Identify which cell holds the provided text, then report its [X, Y] central coordinate. 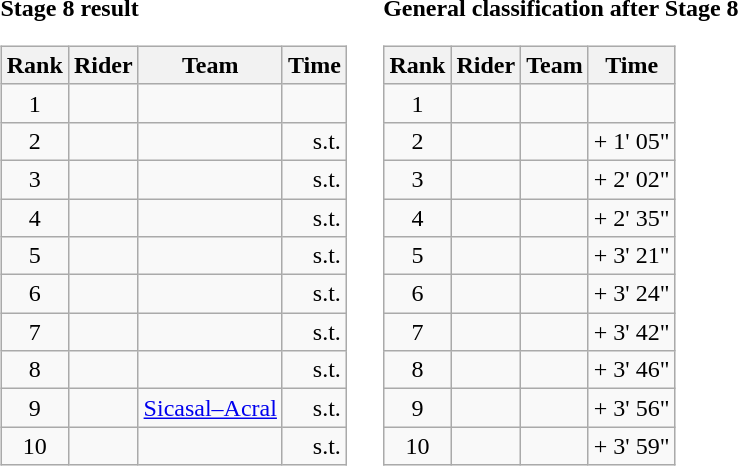
+ 2' 35" [632, 217]
+ 3' 46" [632, 370]
+ 3' 42" [632, 332]
+ 2' 02" [632, 179]
+ 3' 56" [632, 408]
Sicasal–Acral [210, 408]
+ 3' 24" [632, 294]
+ 3' 59" [632, 446]
+ 1' 05" [632, 141]
+ 3' 21" [632, 256]
